For the text-containing cell, return its midpoint in [X, Y] coordinate format. 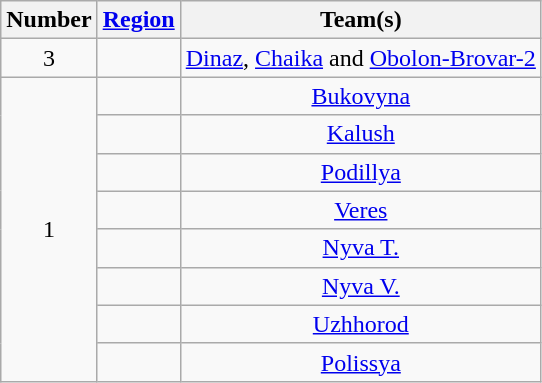
Nyva V. [360, 286]
Number [49, 20]
Veres [360, 210]
1 [49, 229]
Nyva T. [360, 248]
Kalush [360, 134]
Bukovyna [360, 96]
Polissya [360, 362]
Region [138, 20]
Podillya [360, 172]
Team(s) [360, 20]
3 [49, 58]
Dinaz, Chaika and Obolon-Brovar-2 [360, 58]
Uzhhorod [360, 324]
